Pinpoint the cell where the given text exists, returning its [X, Y] midpoint coordinate. 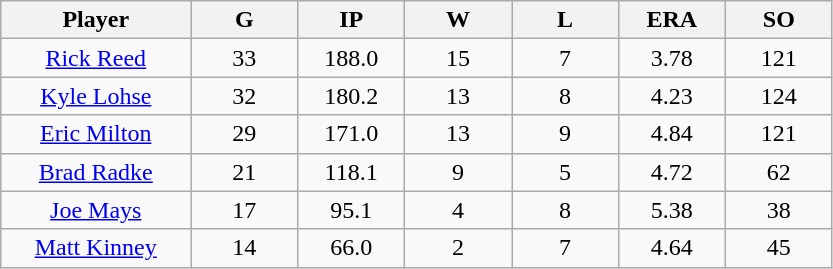
Rick Reed [96, 58]
3.78 [672, 58]
Brad Radke [96, 172]
188.0 [352, 58]
4.64 [672, 248]
124 [778, 96]
Player [96, 20]
4 [458, 210]
38 [778, 210]
180.2 [352, 96]
Matt Kinney [96, 248]
118.1 [352, 172]
62 [778, 172]
66.0 [352, 248]
L [566, 20]
33 [244, 58]
G [244, 20]
15 [458, 58]
4.23 [672, 96]
Joe Mays [96, 210]
SO [778, 20]
Kyle Lohse [96, 96]
32 [244, 96]
5.38 [672, 210]
IP [352, 20]
4.72 [672, 172]
2 [458, 248]
171.0 [352, 134]
Eric Milton [96, 134]
29 [244, 134]
4.84 [672, 134]
21 [244, 172]
45 [778, 248]
17 [244, 210]
95.1 [352, 210]
5 [566, 172]
ERA [672, 20]
W [458, 20]
14 [244, 248]
